Extract the (x, y) coordinate from the center of the cell holding the provided text.  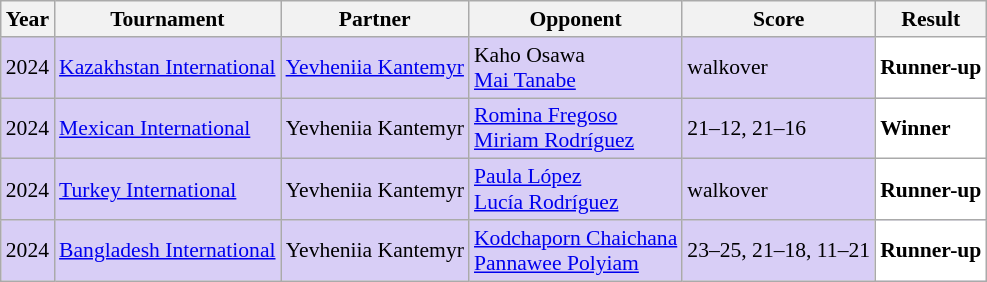
Bangladesh International (168, 250)
Tournament (168, 19)
21–12, 21–16 (778, 128)
Kaho Osawa Mai Tanabe (576, 68)
Opponent (576, 19)
Paula López Lucía Rodríguez (576, 190)
Turkey International (168, 190)
23–25, 21–18, 11–21 (778, 250)
Romina Fregoso Miriam Rodríguez (576, 128)
Mexican International (168, 128)
Partner (375, 19)
Result (930, 19)
Kodchaporn Chaichana Pannawee Polyiam (576, 250)
Kazakhstan International (168, 68)
Year (28, 19)
Winner (930, 128)
Score (778, 19)
